Return the [x, y] coordinate for the center point of the cell that contains the specified text.  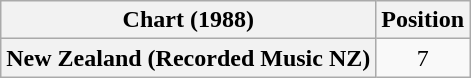
7 [423, 58]
Position [423, 20]
New Zealand (Recorded Music NZ) [188, 58]
Chart (1988) [188, 20]
